Scan for the cell matching the given text and deliver its (x, y) coordinate at center. 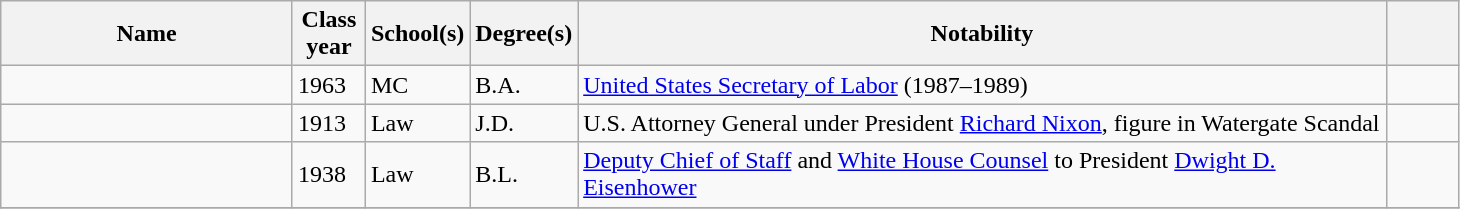
1938 (328, 174)
Degree(s) (524, 34)
U.S. Attorney General under President Richard Nixon, figure in Watergate Scandal (982, 123)
B.A. (524, 85)
Name (147, 34)
School(s) (417, 34)
1913 (328, 123)
1963 (328, 85)
B.L. (524, 174)
United States Secretary of Labor (1987–1989) (982, 85)
Deputy Chief of Staff and White House Counsel to President Dwight D. Eisenhower (982, 174)
J.D. (524, 123)
Class year (328, 34)
MC (417, 85)
Notability (982, 34)
